Locate the cell with the specified text and output its (x, y) center coordinate. 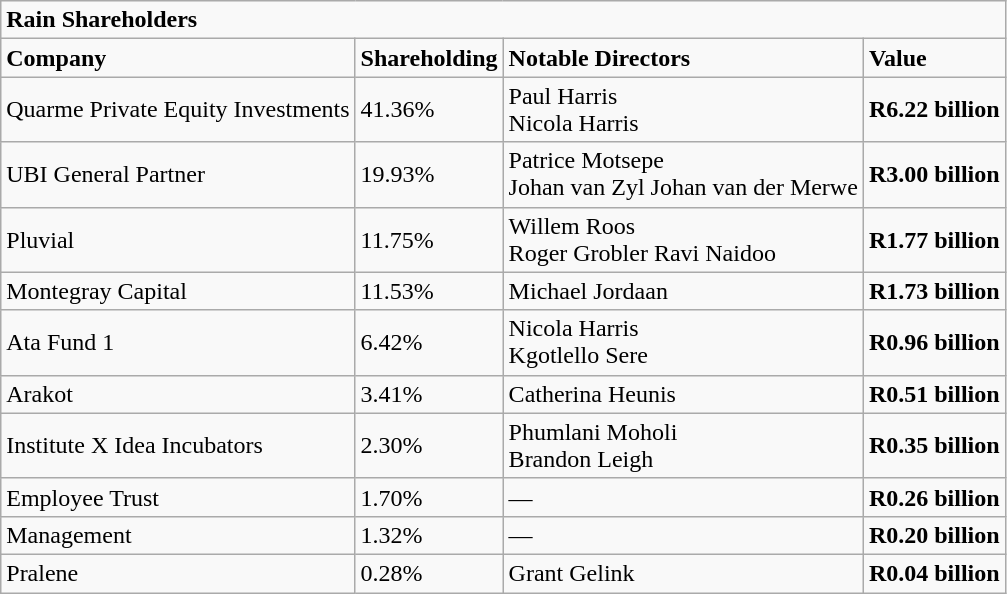
Catherina Heunis (683, 394)
2.30% (429, 446)
R1.77 billion (934, 240)
R3.00 billion (934, 174)
41.36% (429, 110)
Nicola HarrisKgotlello Sere (683, 342)
Grant Gelink (683, 573)
11.75% (429, 240)
UBI General Partner (178, 174)
Rain Shareholders (503, 20)
Michael Jordaan (683, 291)
Company (178, 58)
Phumlani MoholiBrandon Leigh (683, 446)
R0.51 billion (934, 394)
Pralene (178, 573)
Pluvial (178, 240)
R0.96 billion (934, 342)
Management (178, 535)
R0.04 billion (934, 573)
11.53% (429, 291)
Patrice MotsepeJohan van Zyl Johan van der Merwe (683, 174)
Shareholding (429, 58)
Institute X Idea Incubators (178, 446)
R0.35 billion (934, 446)
6.42% (429, 342)
1.70% (429, 497)
3.41% (429, 394)
Ata Fund 1 (178, 342)
Notable Directors (683, 58)
Quarme Private Equity Investments (178, 110)
R6.22 billion (934, 110)
Employee Trust (178, 497)
R0.26 billion (934, 497)
1.32% (429, 535)
R1.73 billion (934, 291)
Paul HarrisNicola Harris (683, 110)
R0.20 billion (934, 535)
Value (934, 58)
0.28% (429, 573)
Arakot (178, 394)
Montegray Capital (178, 291)
Willem RoosRoger Grobler Ravi Naidoo (683, 240)
19.93% (429, 174)
